Return [x, y] of the center of cell containing provided text 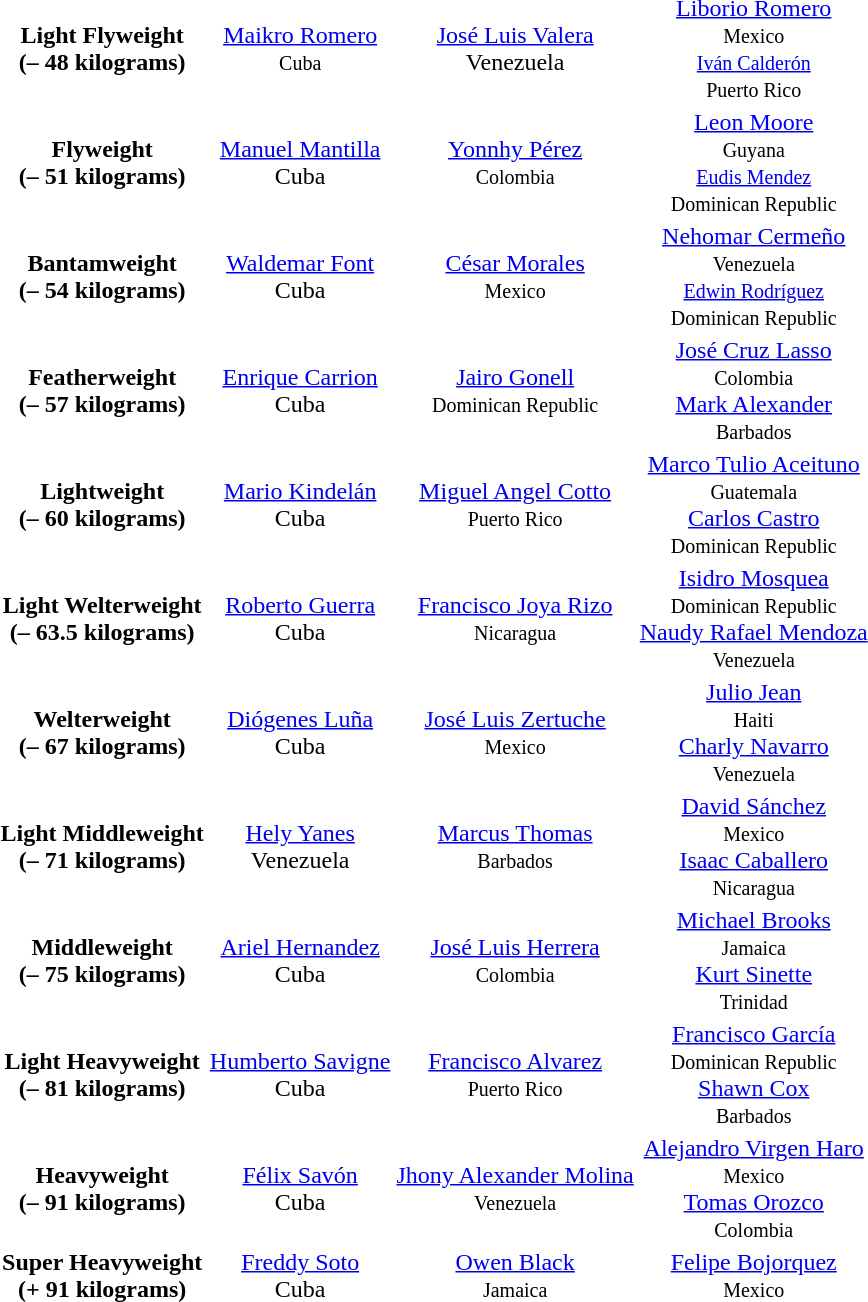
Enrique CarrionCuba [300, 390]
Jairo GonellDominican Republic [515, 390]
José Luis ZertucheMexico [515, 732]
César MoralesMexico [515, 276]
Yonnhy PérezColombia [515, 162]
Miguel Angel CottoPuerto Rico [515, 504]
Francisco AlvarezPuerto Rico [515, 1074]
Marcus ThomasBarbados [515, 846]
Humberto SavigneCuba [300, 1074]
Roberto GuerraCuba [300, 618]
Manuel MantillaCuba [300, 162]
Hely YanesVenezuela [300, 846]
Diógenes LuñaCuba [300, 732]
Félix SavónCuba [300, 1188]
Francisco Joya RizoNicaragua [515, 618]
Ariel HernandezCuba [300, 960]
Waldemar FontCuba [300, 276]
Jhony Alexander MolinaVenezuela [515, 1188]
José Luis HerreraColombia [515, 960]
Mario KindelánCuba [300, 504]
